Output the (x, y) coordinate of the center of the cell containing the given text.  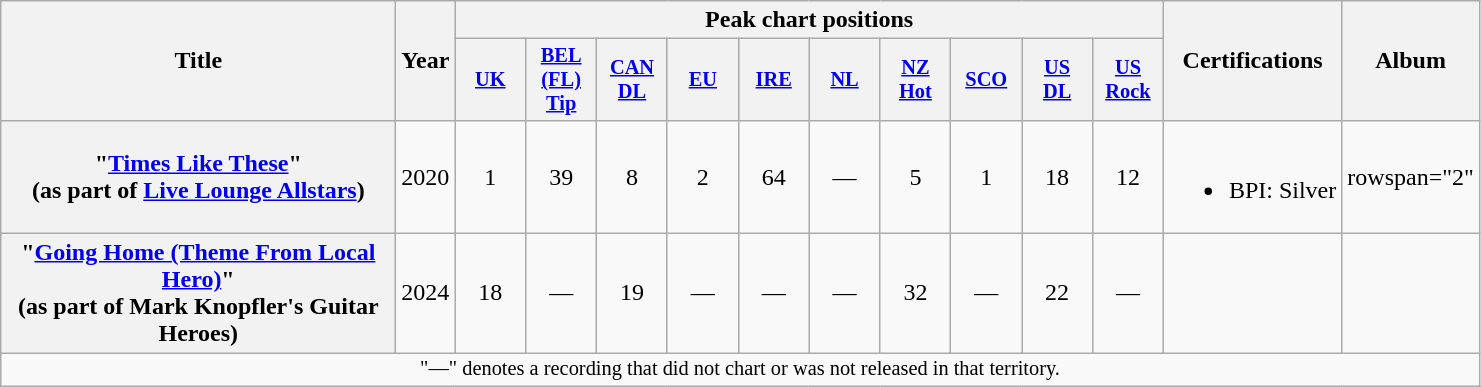
8 (632, 176)
CANDL (632, 80)
32 (916, 294)
22 (1058, 294)
USRock (1128, 80)
NZHot (916, 80)
BEL(FL)Tip (562, 80)
Title (198, 61)
NL (844, 80)
2 (702, 176)
EU (702, 80)
Peak chart positions (810, 20)
5 (916, 176)
"—" denotes a recording that did not chart or was not released in that territory. (740, 370)
19 (632, 294)
2020 (426, 176)
rowspan="2" (1411, 176)
2024 (426, 294)
39 (562, 176)
UK (490, 80)
BPI: Silver (1252, 176)
12 (1128, 176)
IRE (774, 80)
64 (774, 176)
"Going Home (Theme From Local Hero)"(as part of Mark Knopfler's Guitar Heroes) (198, 294)
SCO (986, 80)
USDL (1058, 80)
Year (426, 61)
Album (1411, 61)
"Times Like These"(as part of Live Lounge Allstars) (198, 176)
Certifications (1252, 61)
